Pinpoint the cell where the given text exists, returning its [X, Y] midpoint coordinate. 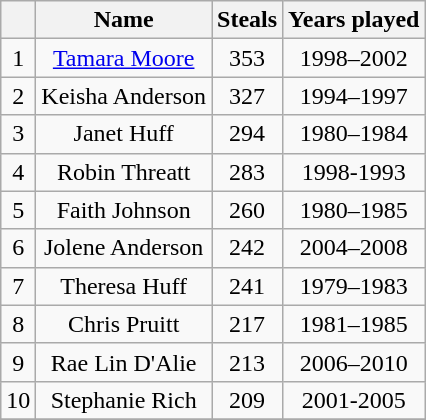
217 [248, 324]
7 [18, 286]
1994–1997 [354, 96]
327 [248, 96]
Theresa Huff [124, 286]
213 [248, 362]
Jolene Anderson [124, 248]
Keisha Anderson [124, 96]
Janet Huff [124, 134]
10 [18, 400]
1980–1984 [354, 134]
Stephanie Rich [124, 400]
Years played [354, 20]
2004–2008 [354, 248]
2 [18, 96]
283 [248, 172]
2001-2005 [354, 400]
Steals [248, 20]
Rae Lin D'Alie [124, 362]
1980–1985 [354, 210]
1998-1993 [354, 172]
Name [124, 20]
5 [18, 210]
4 [18, 172]
1 [18, 58]
209 [248, 400]
8 [18, 324]
294 [248, 134]
1979–1983 [354, 286]
2006–2010 [354, 362]
353 [248, 58]
260 [248, 210]
241 [248, 286]
242 [248, 248]
Chris Pruitt [124, 324]
6 [18, 248]
3 [18, 134]
Tamara Moore [124, 58]
1981–1985 [354, 324]
Robin Threatt [124, 172]
9 [18, 362]
1998–2002 [354, 58]
Faith Johnson [124, 210]
